Provide the [X, Y] coordinate of the cell's center where the given text is located.  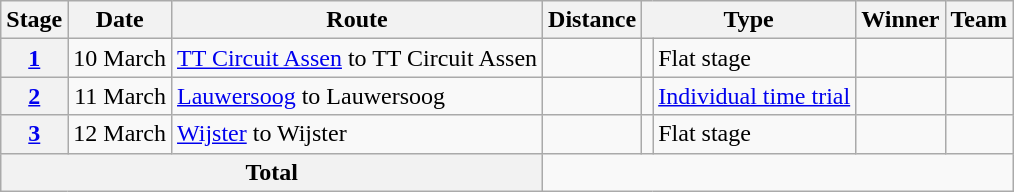
11 March [120, 96]
TT Circuit Assen to TT Circuit Assen [358, 58]
Individual time trial [754, 96]
Route [358, 20]
1 [34, 58]
Distance [592, 20]
Winner [900, 20]
2 [34, 96]
10 March [120, 58]
Lauwersoog to Lauwersoog [358, 96]
Wijster to Wijster [358, 134]
12 March [120, 134]
Type [749, 20]
Total [272, 172]
Team [979, 20]
3 [34, 134]
Stage [34, 20]
Date [120, 20]
